Detect which cell encompasses the target text, then output its [x, y] center coordinate. 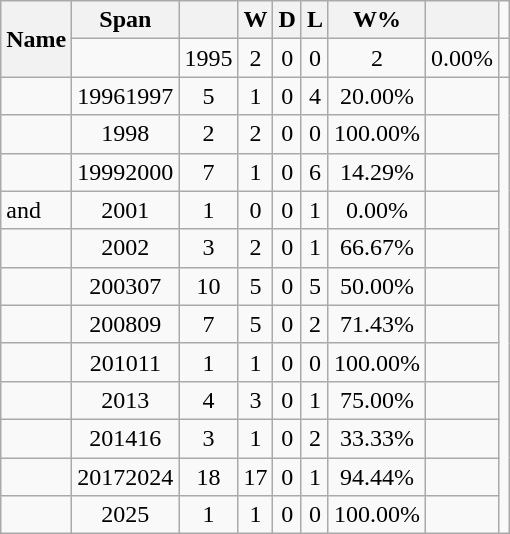
10 [208, 286]
1995 [208, 58]
71.43% [376, 324]
201011 [126, 362]
W [256, 20]
2001 [126, 210]
75.00% [376, 400]
33.33% [376, 438]
Name [36, 39]
50.00% [376, 286]
2002 [126, 248]
18 [208, 477]
1998 [126, 134]
19961997 [126, 96]
66.67% [376, 248]
Span [126, 20]
and [36, 210]
20172024 [126, 477]
14.29% [376, 172]
6 [314, 172]
2025 [126, 515]
200809 [126, 324]
94.44% [376, 477]
W% [376, 20]
D [287, 20]
L [314, 20]
2013 [126, 400]
20.00% [376, 96]
201416 [126, 438]
19992000 [126, 172]
17 [256, 477]
200307 [126, 286]
